Return the [X, Y] coordinate for the center point of the cell that contains the specified text.  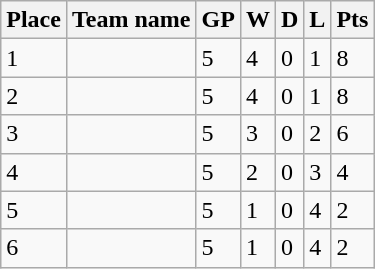
W [258, 20]
GP [218, 20]
L [318, 20]
Place [34, 20]
D [289, 20]
Team name [131, 20]
Pts [352, 20]
